Return the [X, Y] coordinate for the center point of the cell that contains the specified text.  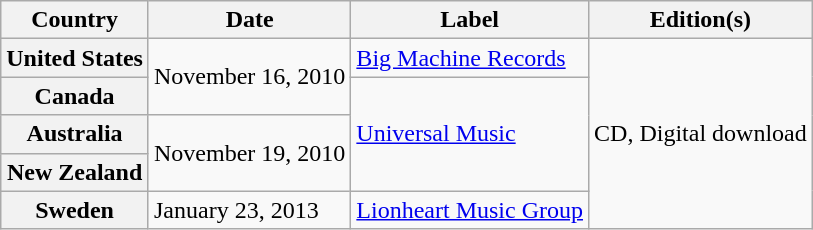
Label [470, 20]
Australia [75, 134]
CD, Digital download [701, 134]
Big Machine Records [470, 58]
Edition(s) [701, 20]
United States [75, 58]
Lionheart Music Group [470, 210]
Sweden [75, 210]
November 19, 2010 [249, 153]
Universal Music [470, 134]
November 16, 2010 [249, 77]
Date [249, 20]
Canada [75, 96]
January 23, 2013 [249, 210]
Country [75, 20]
New Zealand [75, 172]
